Determine the (x, y) coordinate at the center of the cell enclosing the given text.  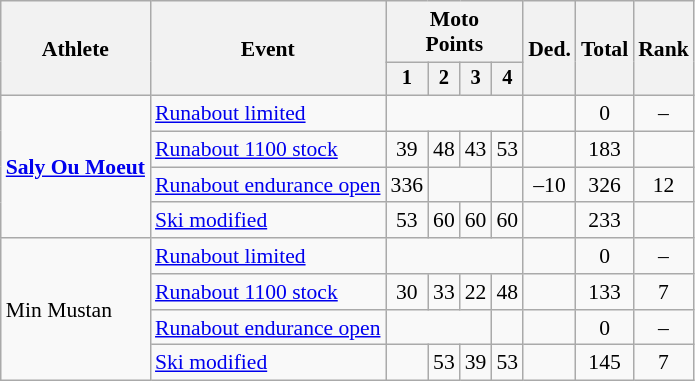
43 (476, 150)
22 (476, 292)
Event (268, 48)
233 (604, 221)
–10 (550, 185)
Saly Ou Moeut (76, 167)
Rank (664, 48)
1 (408, 79)
12 (664, 185)
183 (604, 150)
30 (408, 292)
Min Mustan (76, 309)
133 (604, 292)
3 (476, 79)
Athlete (76, 48)
Total (604, 48)
33 (444, 292)
145 (604, 363)
2 (444, 79)
326 (604, 185)
336 (408, 185)
Moto Points (455, 32)
Ded. (550, 48)
4 (507, 79)
